From the cell containing the given text, extract its center point as [x, y] coordinate. 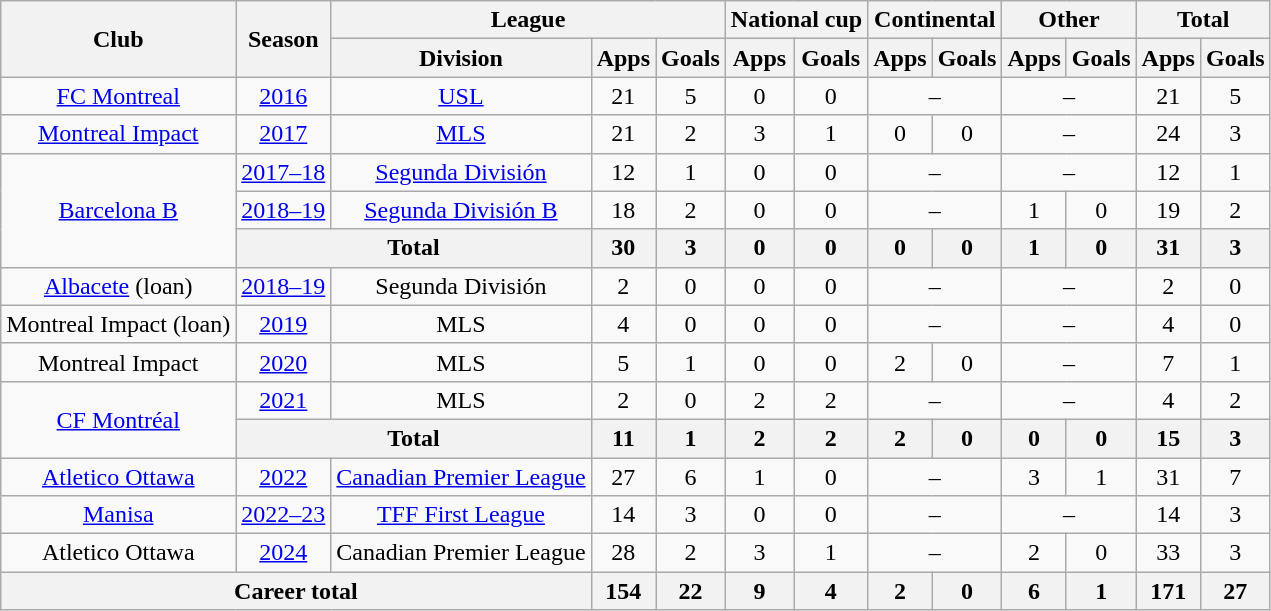
Barcelona B [118, 210]
Segunda División B [461, 210]
22 [691, 591]
30 [623, 248]
28 [623, 553]
Continental [935, 20]
9 [759, 591]
2024 [284, 553]
11 [623, 438]
2022 [284, 477]
National cup [796, 20]
2016 [284, 96]
Career total [296, 591]
154 [623, 591]
2022–23 [284, 515]
Other [1069, 20]
USL [461, 96]
18 [623, 210]
Albacete (loan) [118, 286]
TFF First League [461, 515]
Division [461, 58]
Manisa [118, 515]
19 [1168, 210]
2017–18 [284, 172]
2017 [284, 134]
171 [1168, 591]
Montreal Impact (loan) [118, 324]
Season [284, 39]
15 [1168, 438]
Club [118, 39]
2019 [284, 324]
24 [1168, 134]
League [528, 20]
2020 [284, 362]
CF Montréal [118, 419]
2021 [284, 400]
FC Montreal [118, 96]
33 [1168, 553]
